Determine the [x, y] coordinate at the center of the cell enclosing the given text.  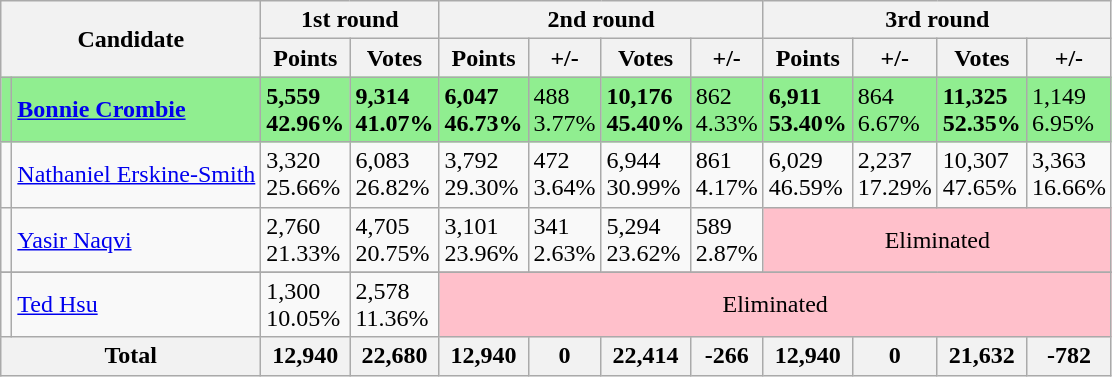
3,10123.96% [484, 240]
6,047 46.73% [484, 110]
1st round [350, 20]
10,30747.65% [982, 174]
1,30010.05% [306, 304]
4723.64% [564, 174]
-782 [1068, 356]
2,23717.29% [894, 174]
3,79229.30% [484, 174]
9,31441.07% [394, 110]
22,680 [394, 356]
5,29423.62% [646, 240]
1,1496.95% [1068, 110]
21,632 [982, 356]
Yasir Naqvi [136, 240]
11,32552.35% [982, 110]
8624.33% [726, 110]
6,02946.59% [808, 174]
4883.77% [564, 110]
22,414 [646, 356]
Bonnie Crombie [136, 110]
2,57811.36% [394, 304]
Total [131, 356]
2,76021.33% [306, 240]
6,91153.40% [808, 110]
6,94430.99% [646, 174]
5892.87% [726, 240]
2nd round [601, 20]
Candidate [131, 39]
6,08326.82% [394, 174]
-266 [726, 356]
3,36316.66% [1068, 174]
3rd round [937, 20]
4,70520.75% [394, 240]
Ted Hsu [136, 304]
8646.67% [894, 110]
Nathaniel Erskine-Smith [136, 174]
3412.63% [564, 240]
8614.17% [726, 174]
5,55942.96% [306, 110]
10,17645.40% [646, 110]
3,32025.66% [306, 174]
